Pinpoint the cell where the given text exists, returning its [X, Y] midpoint coordinate. 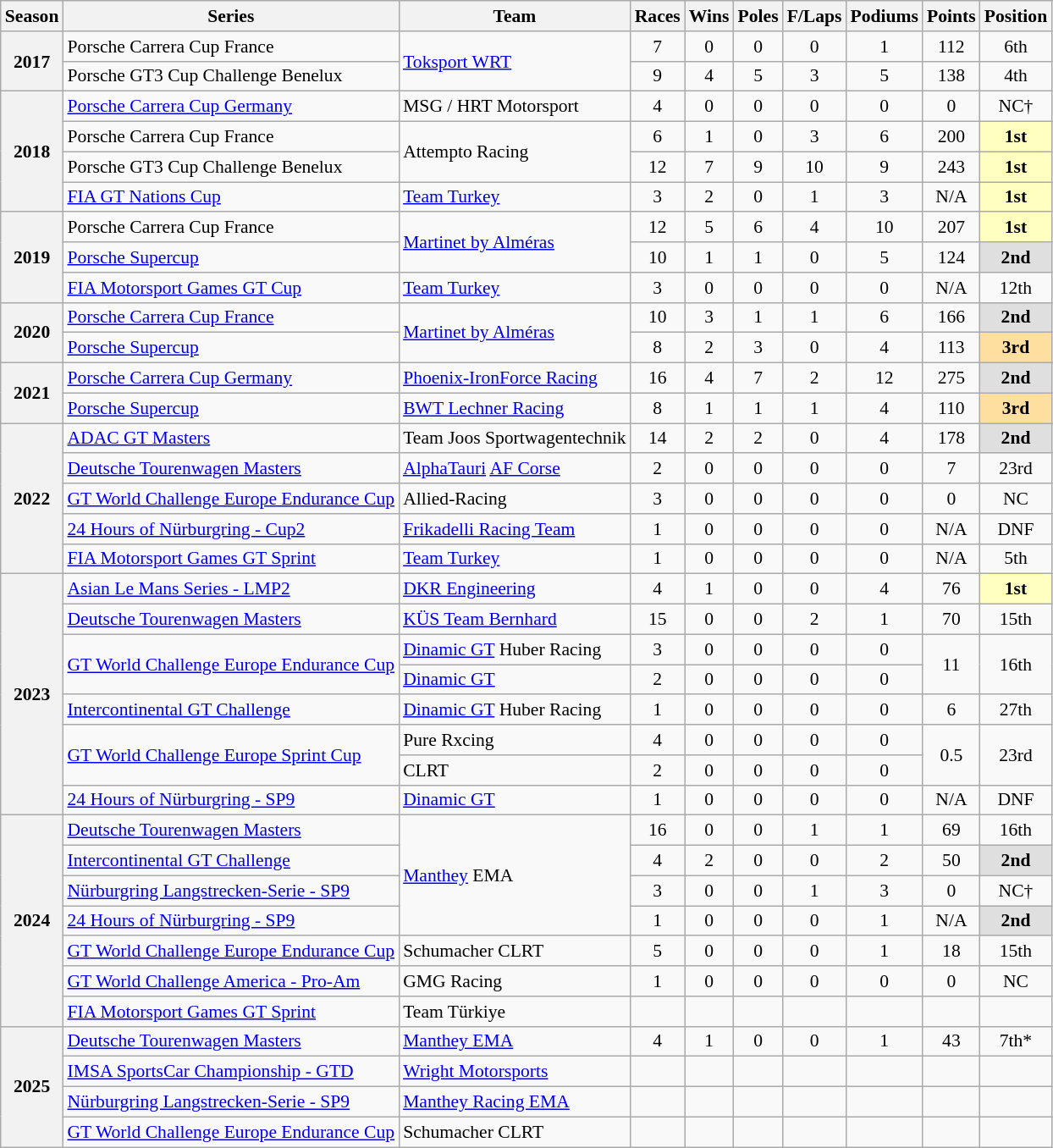
GT World Challenge Europe Sprint Cup [230, 755]
KÜS Team Bernhard [515, 620]
2022 [32, 499]
6th [1016, 47]
Races [658, 16]
Wins [709, 16]
Poles [758, 16]
GT World Challenge America - Pro-Am [230, 981]
Manthey Racing EMA [515, 1102]
124 [951, 257]
70 [951, 620]
2021 [32, 393]
Points [951, 16]
Pure Rxcing [515, 740]
43 [951, 1041]
18 [951, 952]
178 [951, 439]
76 [951, 589]
Frikadelli Racing Team [515, 529]
Asian Le Mans Series - LMP2 [230, 589]
2019 [32, 257]
BWT Lechner Racing [515, 408]
69 [951, 831]
11 [951, 664]
Phoenix-IronForce Racing [515, 378]
200 [951, 137]
2025 [32, 1086]
ADAC GT Masters [230, 439]
2018 [32, 152]
CLRT [515, 770]
14 [658, 439]
110 [951, 408]
2017 [32, 61]
207 [951, 228]
MSG / HRT Motorsport [515, 107]
Team Joos Sportwagentechnik [515, 439]
5th [1016, 559]
2020 [32, 332]
0.5 [951, 755]
FIA Motorsport Games GT Cup [230, 288]
Season [32, 16]
Toksport WRT [515, 61]
12th [1016, 288]
Position [1016, 16]
Attempto Racing [515, 152]
24 Hours of Nürburgring - Cup2 [230, 529]
113 [951, 348]
Team Türkiye [515, 1012]
Series [230, 16]
AlphaTauri AF Corse [515, 469]
Allied-Racing [515, 499]
Wright Motorsports [515, 1072]
7th* [1016, 1041]
27th [1016, 710]
2023 [32, 694]
GMG Racing [515, 981]
F/Laps [814, 16]
IMSA SportsCar Championship - GTD [230, 1072]
DKR Engineering [515, 589]
112 [951, 47]
15 [658, 620]
275 [951, 378]
243 [951, 167]
50 [951, 861]
4th [1016, 76]
138 [951, 76]
Team [515, 16]
2024 [32, 921]
Podiums [885, 16]
166 [951, 317]
FIA GT Nations Cup [230, 197]
